From the cell containing the given text, extract its center point as (X, Y) coordinate. 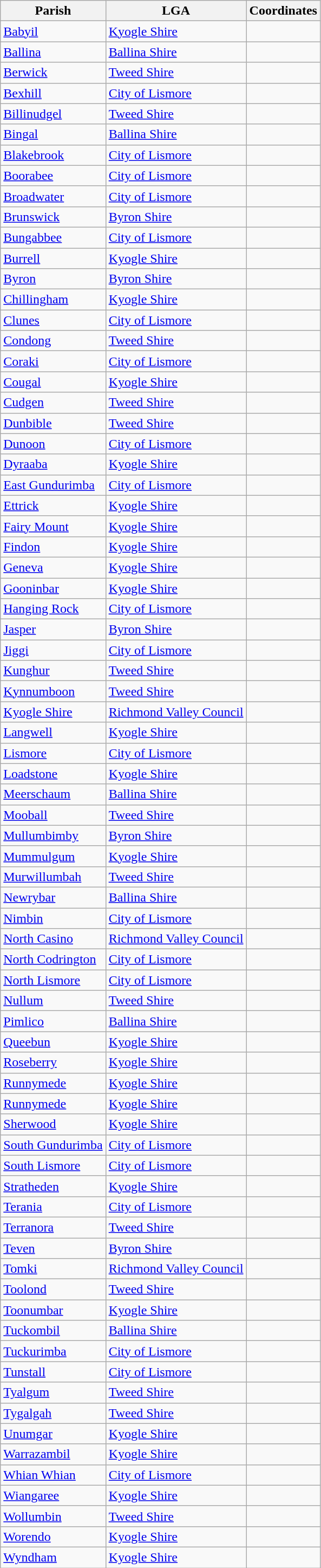
Mooball (53, 815)
Roseberry (53, 1062)
Parish (53, 11)
Boorabee (53, 176)
Gooninbar (53, 588)
Worendo (53, 1537)
Toolond (53, 1290)
Coraki (53, 361)
Condong (53, 341)
Bingal (53, 134)
Geneva (53, 567)
Clunes (53, 320)
Chillingham (53, 300)
Bexhill (53, 93)
Tygalgah (53, 1413)
Billinudgel (53, 114)
North Lismore (53, 980)
Bungabbee (53, 237)
Warrazambil (53, 1454)
Sherwood (53, 1124)
Cudgen (53, 403)
Wiangaree (53, 1495)
Byron (53, 279)
Whian Whian (53, 1475)
Murwillumbah (53, 877)
Kynnumboon (53, 691)
Cougal (53, 382)
LGA (176, 11)
Unumgar (53, 1434)
Wyndham (53, 1557)
Loadstone (53, 774)
Terania (53, 1207)
Babyil (53, 31)
Findon (53, 547)
Tyalgum (53, 1392)
Pimlico (53, 1021)
Mullumbimby (53, 835)
Blakebrook (53, 155)
Mummulgum (53, 856)
Dunbible (53, 423)
Newrybar (53, 897)
Ettrick (53, 506)
Dyraaba (53, 464)
Tuckombil (53, 1331)
Burrell (53, 258)
Nimbin (53, 918)
North Codrington (53, 960)
Queebun (53, 1042)
South Lismore (53, 1165)
Tuckurimba (53, 1351)
Fairy Mount (53, 526)
Terranora (53, 1227)
Broadwater (53, 196)
Hanging Rock (53, 609)
Tunstall (53, 1372)
Berwick (53, 73)
Jasper (53, 630)
Coordinates (283, 11)
Wollumbin (53, 1516)
Stratheden (53, 1186)
Dunoon (53, 444)
Nullum (53, 1001)
Toonumbar (53, 1310)
Ballina (53, 52)
Meerschaum (53, 794)
Lismore (53, 753)
South Gundurimba (53, 1145)
North Casino (53, 939)
East Gundurimba (53, 485)
Teven (53, 1248)
Tomki (53, 1269)
Brunswick (53, 217)
Langwell (53, 733)
Jiggi (53, 650)
Kunghur (53, 671)
